Return [x, y] of the center of cell containing provided text 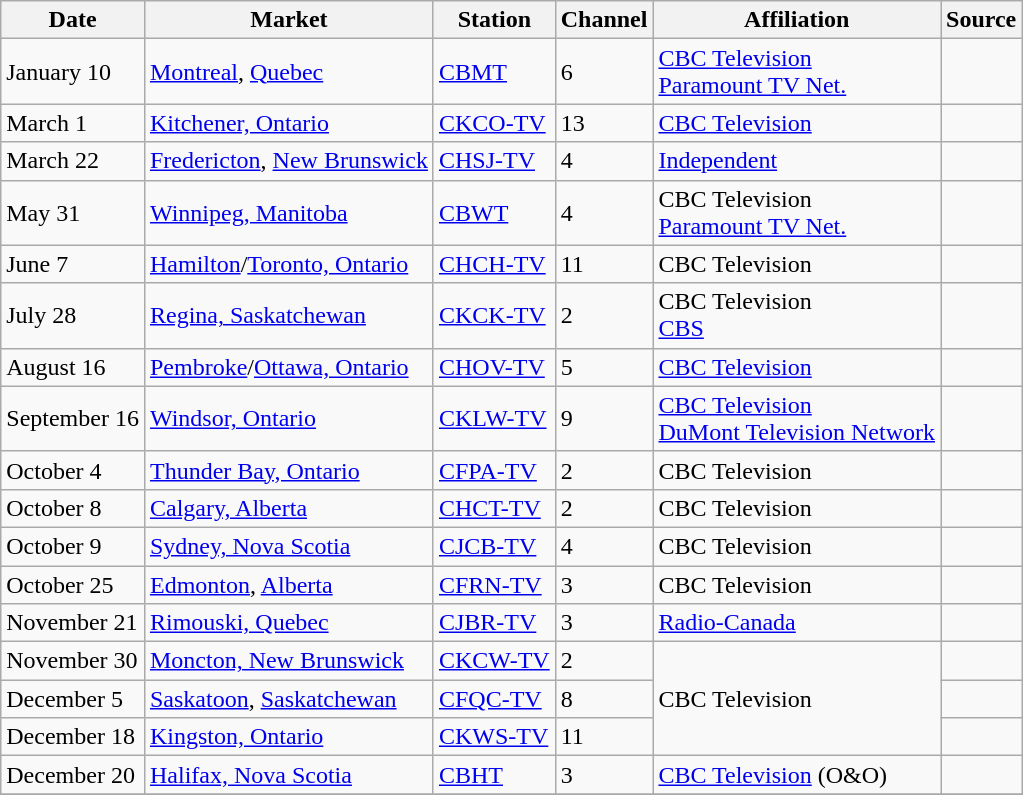
CBC Television CBS [797, 316]
Sydney, Nova Scotia [288, 546]
October 8 [73, 508]
CHOV-TV [494, 367]
Regina, Saskatchewan [288, 316]
CKCO-TV [494, 123]
CBWT [494, 212]
Station [494, 20]
July 28 [73, 316]
October 25 [73, 585]
8 [604, 699]
Kingston, Ontario [288, 737]
March 1 [73, 123]
CKCK-TV [494, 316]
CJCB-TV [494, 546]
Independent [797, 161]
CHSJ-TV [494, 161]
October 9 [73, 546]
CHCT-TV [494, 508]
9 [604, 418]
6 [604, 72]
September 16 [73, 418]
Channel [604, 20]
October 4 [73, 470]
December 20 [73, 775]
Rimouski, Quebec [288, 623]
Radio-Canada [797, 623]
Thunder Bay, Ontario [288, 470]
Windsor, Ontario [288, 418]
CJBR-TV [494, 623]
Date [73, 20]
CBHT [494, 775]
Fredericton, New Brunswick [288, 161]
June 7 [73, 264]
CFPA-TV [494, 470]
March 22 [73, 161]
January 10 [73, 72]
Calgary, Alberta [288, 508]
Winnipeg, Manitoba [288, 212]
CBC Television DuMont Television Network [797, 418]
CBMT [494, 72]
CFRN-TV [494, 585]
CKLW-TV [494, 418]
Montreal, Quebec [288, 72]
Saskatoon, Saskatchewan [288, 699]
CBC Television (O&O) [797, 775]
May 31 [73, 212]
Halifax, Nova Scotia [288, 775]
December 18 [73, 737]
CKWS-TV [494, 737]
CFQC-TV [494, 699]
Pembroke/Ottawa, Ontario [288, 367]
December 5 [73, 699]
Hamilton/Toronto, Ontario [288, 264]
Kitchener, Ontario [288, 123]
13 [604, 123]
Edmonton, Alberta [288, 585]
November 21 [73, 623]
November 30 [73, 661]
Moncton, New Brunswick [288, 661]
CKCW-TV [494, 661]
Affiliation [797, 20]
5 [604, 367]
August 16 [73, 367]
Source [982, 20]
CHCH-TV [494, 264]
Market [288, 20]
